Return the [X, Y] coordinate for the center point of the cell that contains the specified text.  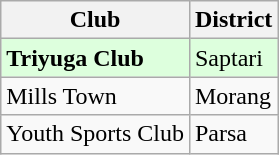
District [233, 20]
Morang [233, 96]
Saptari [233, 58]
Mills Town [96, 96]
Youth Sports Club [96, 134]
Triyuga Club [96, 58]
Parsa [233, 134]
Club [96, 20]
